Extract the [X, Y] coordinate from the center of the cell holding the provided text.  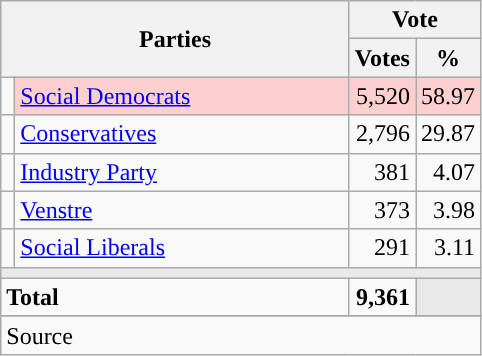
Votes [382, 58]
3.11 [448, 248]
Conservatives [182, 134]
3.98 [448, 210]
Vote [414, 20]
Social Liberals [182, 248]
29.87 [448, 134]
373 [382, 210]
Parties [176, 39]
Social Democrats [182, 96]
Industry Party [182, 172]
Venstre [182, 210]
Total [176, 297]
% [448, 58]
4.07 [448, 172]
5,520 [382, 96]
9,361 [382, 297]
2,796 [382, 134]
291 [382, 248]
381 [382, 172]
58.97 [448, 96]
Source [241, 335]
